For the text-containing cell, return its midpoint in [X, Y] coordinate format. 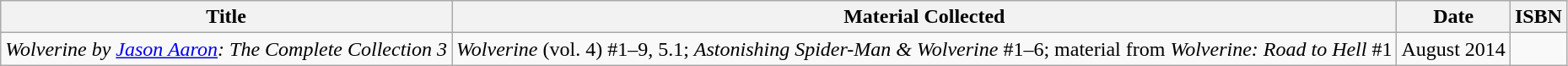
Wolverine by Jason Aaron: The Complete Collection 3 [226, 49]
Wolverine (vol. 4) #1–9, 5.1; Astonishing Spider-Man & Wolverine #1–6; material from Wolverine: Road to Hell #1 [924, 49]
Material Collected [924, 17]
August 2014 [1453, 49]
Title [226, 17]
ISBN [1538, 17]
Date [1453, 17]
